Return (X, Y) of the center of cell containing provided text 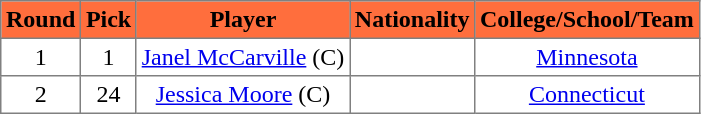
Pick (109, 20)
Minnesota (587, 57)
Nationality (412, 20)
College/School/Team (587, 20)
Jessica Moore (C) (242, 95)
Player (242, 20)
Janel McCarville (C) (242, 57)
Connecticut (587, 95)
Round (41, 20)
2 (41, 95)
24 (109, 95)
